Scan for the cell matching the given text and deliver its (x, y) coordinate at center. 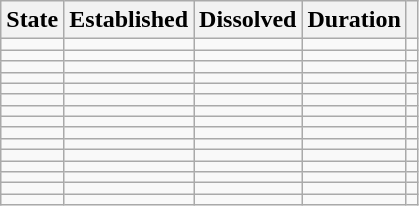
Established (129, 20)
Duration (354, 20)
State (32, 20)
Dissolved (248, 20)
